Extract the [x, y] coordinate from the center of the cell holding the provided text.  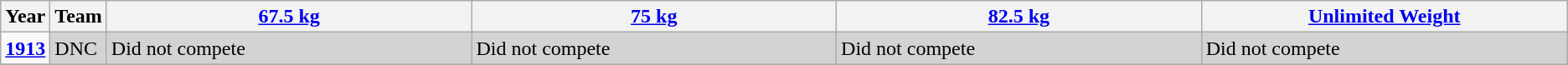
Year [25, 17]
Unlimited Weight [1384, 17]
DNC [79, 48]
82.5 kg [1019, 17]
Team [79, 17]
1913 [25, 48]
75 kg [654, 17]
67.5 kg [289, 17]
